Scan for the cell matching the given text and deliver its (X, Y) coordinate at center. 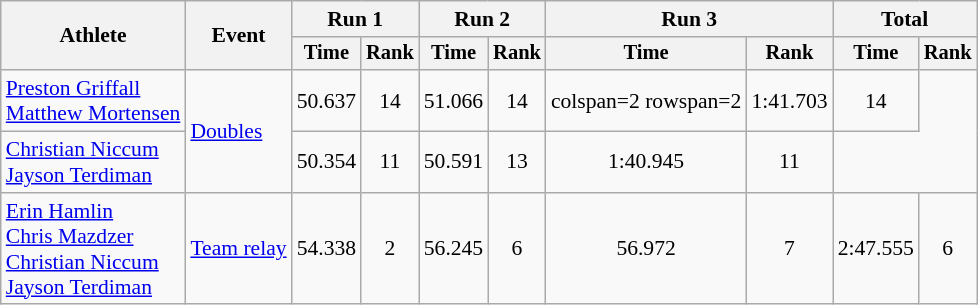
51.066 (454, 100)
2:47.555 (876, 249)
Run 1 (356, 19)
1:40.945 (646, 162)
Athlete (94, 36)
Total (905, 19)
Christian NiccumJayson Terdiman (94, 162)
Run 3 (690, 19)
Event (238, 36)
Run 2 (482, 19)
50.591 (454, 162)
Erin HamlinChris MazdzerChristian NiccumJayson Terdiman (94, 249)
50.637 (326, 100)
colspan=2 rowspan=2 (646, 100)
Team relay (238, 249)
7 (789, 249)
Preston GriffallMatthew Mortensen (94, 100)
Doubles (238, 131)
2 (390, 249)
1:41.703 (789, 100)
13 (517, 162)
56.972 (646, 249)
56.245 (454, 249)
50.354 (326, 162)
54.338 (326, 249)
